Output the [X, Y] coordinate of the center of the cell containing the given text.  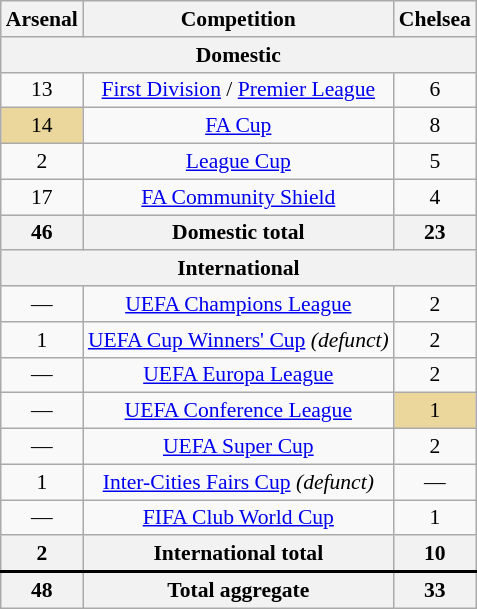
FIFA Club World Cup [238, 518]
17 [42, 197]
Inter-Cities Fairs Cup (defunct) [238, 482]
Competition [238, 19]
Chelsea [435, 19]
Arsenal [42, 19]
8 [435, 126]
UEFA Conference League [238, 411]
23 [435, 233]
League Cup [238, 162]
10 [435, 554]
Domestic total [238, 233]
5 [435, 162]
UEFA Super Cup [238, 447]
33 [435, 590]
FA Cup [238, 126]
International [238, 269]
FA Community Shield [238, 197]
48 [42, 590]
4 [435, 197]
UEFA Cup Winners' Cup (defunct) [238, 340]
13 [42, 90]
International total [238, 554]
Domestic [238, 55]
6 [435, 90]
14 [42, 126]
UEFA Champions League [238, 304]
UEFA Europa League [238, 375]
Total aggregate [238, 590]
First Division / Premier League [238, 90]
46 [42, 233]
